From the cell containing the given text, extract its center point as [x, y] coordinate. 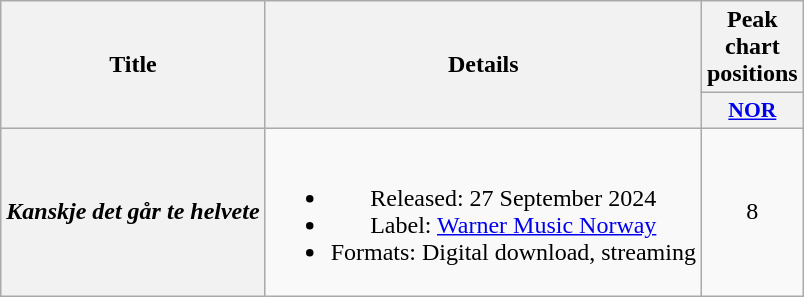
8 [752, 212]
Peak chart positions [752, 47]
Kanskje det går te helvete [133, 212]
Released: 27 September 2024Label: Warner Music NorwayFormats: Digital download, streaming [483, 212]
Details [483, 65]
NOR [752, 111]
Title [133, 65]
